Identify which cell holds the provided text, then report its [x, y] central coordinate. 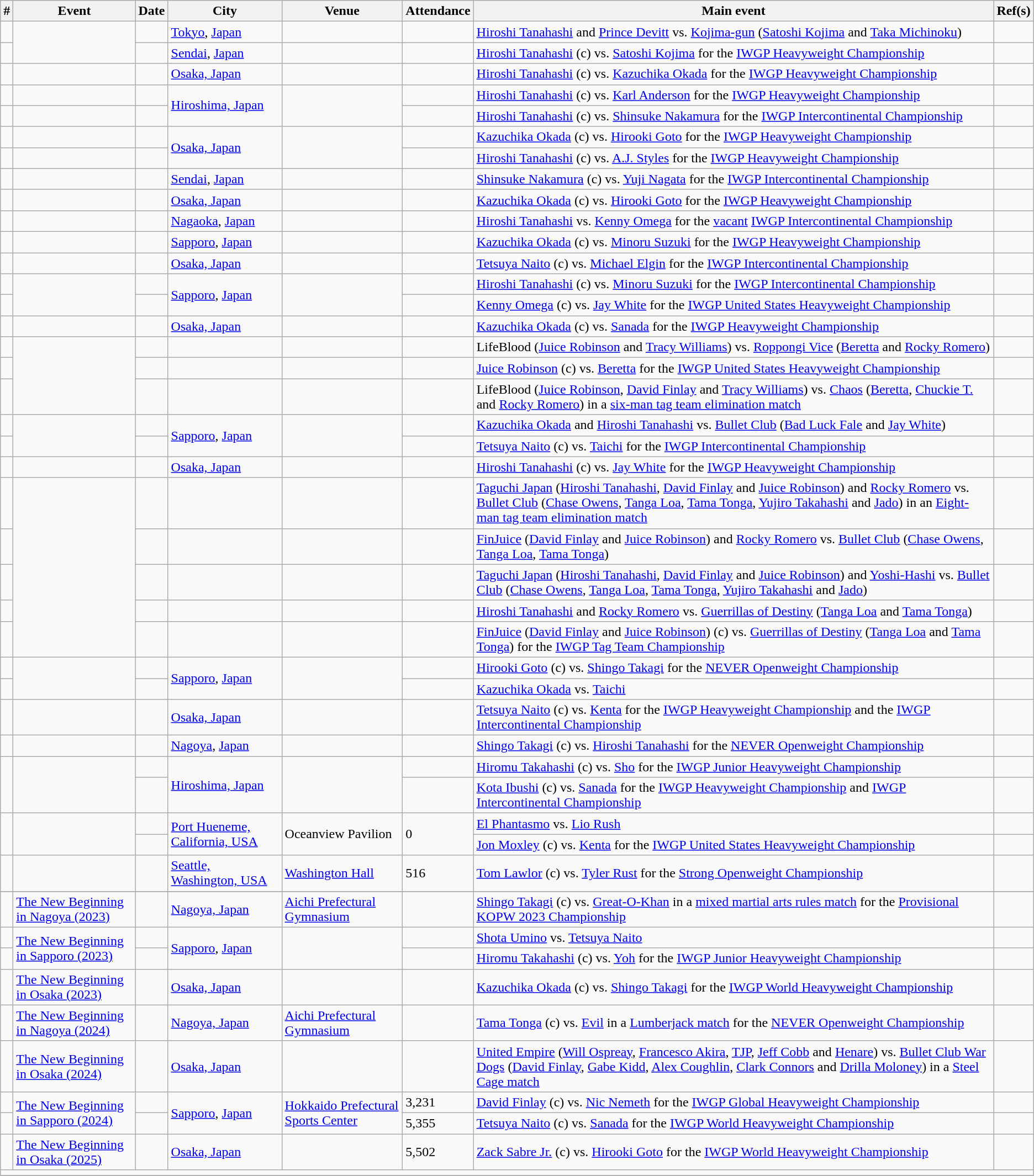
Hiroshi Tanahashi (c) vs. Shinsuke Nakamura for the IWGP Intercontinental Championship [734, 116]
3,231 [438, 1102]
Juice Robinson (c) vs. Beretta for the IWGP United States Heavyweight Championship [734, 368]
Hiroshi Tanahashi (c) vs. Kazuchika Okada for the IWGP Heavyweight Championship [734, 74]
Jon Moxley (c) vs. Kenta for the IWGP United States Heavyweight Championship [734, 845]
Tokyo, Japan [225, 32]
FinJuice (David Finlay and Juice Robinson) and Rocky Romero vs. Bullet Club (Chase Owens, Tanga Loa, Tama Tonga) [734, 547]
Hiroshi Tanahashi (c) vs. Jay White for the IWGP Heavyweight Championship [734, 467]
Hirooki Goto (c) vs. Shingo Takagi for the NEVER Openweight Championship [734, 668]
Kazuchika Okada and Hiroshi Tanahashi vs. Bullet Club (Bad Luck Fale and Jay White) [734, 425]
Shingo Takagi (c) vs. Hiroshi Tanahashi for the NEVER Openweight Championship [734, 746]
5,502 [438, 1152]
0 [438, 834]
Kota Ibushi (c) vs. Sanada for the IWGP Heavyweight Championship and IWGP Intercontinental Championship [734, 795]
LifeBlood (Juice Robinson and Tracy Williams) vs. Roppongi Vice (Beretta and Rocky Romero) [734, 347]
# [7, 11]
The New Beginning in Osaka (2023) [74, 987]
5,355 [438, 1123]
Oceanview Pavilion [342, 834]
Main event [734, 11]
Venue [342, 11]
Kazuchika Okada (c) vs. Shingo Takagi for the IWGP World Heavyweight Championship [734, 987]
Hokkaido Prefectural Sports Center [342, 1113]
Attendance [438, 11]
Date [151, 11]
Hiroshi Tanahashi and Prince Devitt vs. Kojima-gun (Satoshi Kojima and Taka Michinoku) [734, 32]
Port Hueneme, California, USA [225, 834]
Hiroshi Tanahashi (c) vs. A.J. Styles for the IWGP Heavyweight Championship [734, 158]
Nagaoka, Japan [225, 221]
Shota Umino vs. Tetsuya Naito [734, 937]
Shinsuke Nakamura (c) vs. Yuji Nagata for the IWGP Intercontinental Championship [734, 179]
Kazuchika Okada (c) vs. Minoru Suzuki for the IWGP Heavyweight Championship [734, 242]
The New Beginning in Sapporo (2023) [74, 948]
Hiromu Takahashi (c) vs. Yoh for the IWGP Junior Heavyweight Championship [734, 958]
Kenny Omega (c) vs. Jay White for the IWGP United States Heavyweight Championship [734, 305]
Tetsuya Naito (c) vs. Sanada for the IWGP World Heavyweight Championship [734, 1123]
Tetsuya Naito (c) vs. Michael Elgin for the IWGP Intercontinental Championship [734, 263]
Tetsuya Naito (c) vs. Taichi for the IWGP Intercontinental Championship [734, 446]
Event [74, 11]
The New Beginning in Osaka (2025) [74, 1152]
Hiroshi Tanahashi (c) vs. Karl Anderson for the IWGP Heavyweight Championship [734, 95]
Hiroshi Tanahashi (c) vs. Satoshi Kojima for the IWGP Heavyweight Championship [734, 53]
The New Beginning in Nagoya (2024) [74, 1023]
El Phantasmo vs. Lio Rush [734, 824]
Ref(s) [1014, 11]
Shingo Takagi (c) vs. Great-O-Khan in a mixed martial arts rules match for the Provisional KOPW 2023 Championship [734, 909]
The New Beginning in Osaka (2024) [74, 1066]
Hiroshi Tanahashi vs. Kenny Omega for the vacant IWGP Intercontinental Championship [734, 221]
FinJuice (David Finlay and Juice Robinson) (c) vs. Guerrillas of Destiny (Tanga Loa and Tama Tonga) for the IWGP Tag Team Championship [734, 639]
Tetsuya Naito (c) vs. Kenta for the IWGP Heavyweight Championship and the IWGP Intercontinental Championship [734, 718]
Kazuchika Okada (c) vs. Sanada for the IWGP Heavyweight Championship [734, 326]
Seattle, Washington, USA [225, 873]
Tama Tonga (c) vs. Evil in a Lumberjack match for the NEVER Openweight Championship [734, 1023]
Hiromu Takahashi (c) vs. Sho for the IWGP Junior Heavyweight Championship [734, 767]
City [225, 11]
Zack Sabre Jr. (c) vs. Hirooki Goto for the IWGP World Heavyweight Championship [734, 1152]
Washington Hall [342, 873]
516 [438, 873]
Hiroshi Tanahashi (c) vs. Minoru Suzuki for the IWGP Intercontinental Championship [734, 284]
The New Beginning in Nagoya (2023) [74, 909]
Kazuchika Okada vs. Taichi [734, 688]
Hiroshi Tanahashi and Rocky Romero vs. Guerrillas of Destiny (Tanga Loa and Tama Tonga) [734, 611]
David Finlay (c) vs. Nic Nemeth for the IWGP Global Heavyweight Championship [734, 1102]
Tom Lawlor (c) vs. Tyler Rust for the Strong Openweight Championship [734, 873]
The New Beginning in Sapporo (2024) [74, 1113]
LifeBlood (Juice Robinson, David Finlay and Tracy Williams) vs. Chaos (Beretta, Chuckie T. and Rocky Romero) in a six-man tag team elimination match [734, 396]
